Determine the (x, y) coordinate at the center of the cell enclosing the given text.  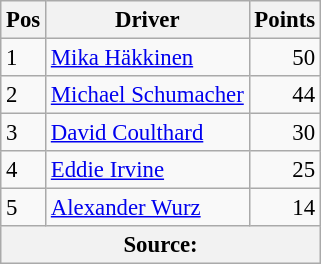
2 (24, 95)
5 (24, 208)
David Coulthard (148, 133)
Michael Schumacher (148, 95)
Alexander Wurz (148, 208)
1 (24, 58)
44 (284, 95)
Mika Häkkinen (148, 58)
50 (284, 58)
Source: (161, 245)
14 (284, 208)
25 (284, 170)
Driver (148, 20)
4 (24, 170)
30 (284, 133)
Eddie Irvine (148, 170)
3 (24, 133)
Points (284, 20)
Pos (24, 20)
